Output the [x, y] coordinate of the center of the cell containing the given text.  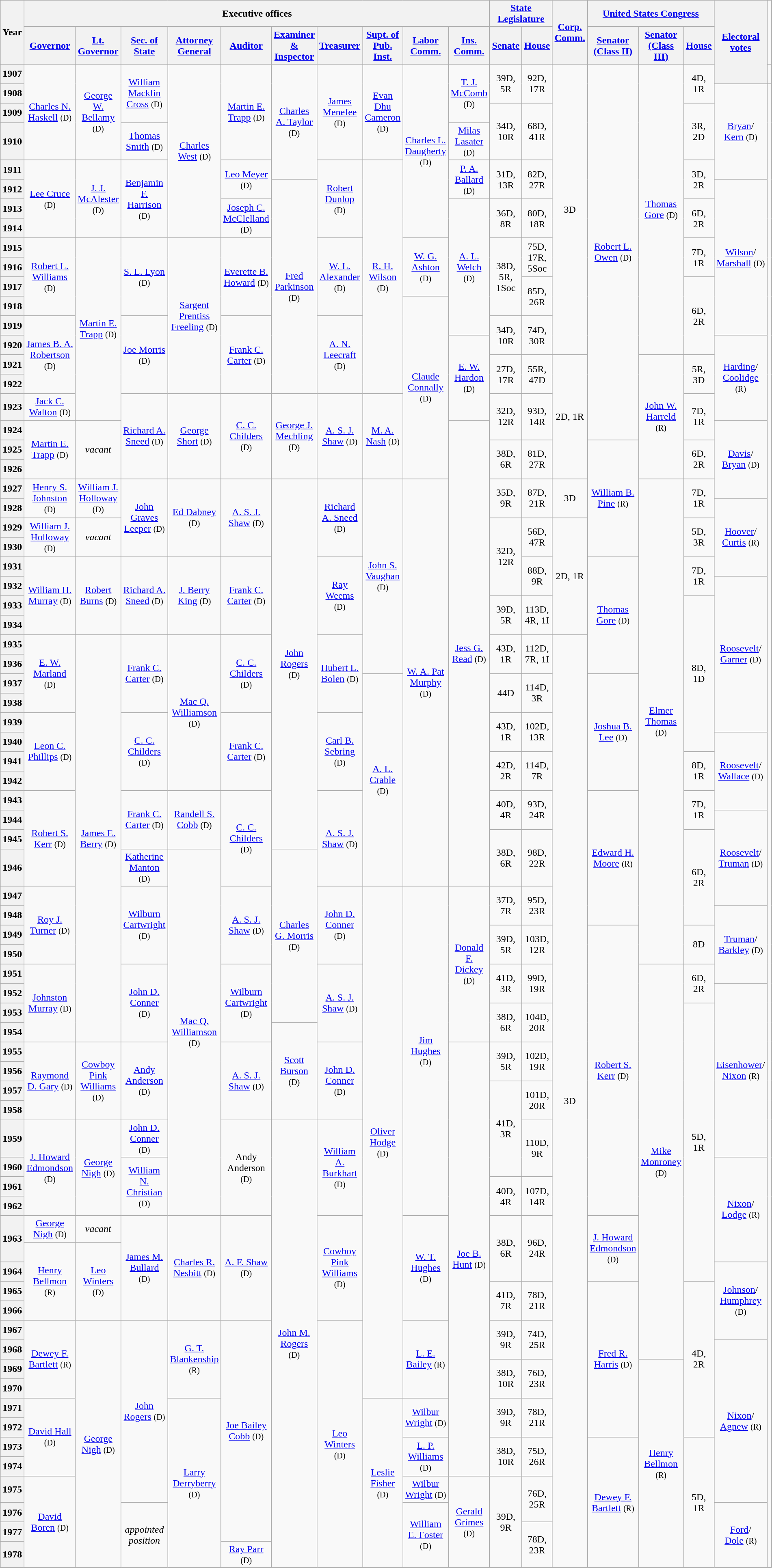
John S. Vaughan (D) [383, 576]
Treasurer [340, 45]
1909 [12, 113]
L. P. Williams (D) [426, 1456]
Charles L. Daugherty (D) [426, 151]
Auditor [246, 45]
AttorneyGeneral [194, 45]
76D, 25R [537, 1499]
William Macklin Cross (D) [145, 93]
Claude Connally (D) [426, 387]
103D, 12R [537, 945]
41D, 7R [506, 1301]
E. W. Marland (D) [50, 673]
1938 [12, 703]
Electoral votes [741, 42]
W. A. Pat Murphy (D) [426, 682]
Bryan/Kern (D) [741, 132]
85D, 26R [537, 296]
1911 [12, 170]
1924 [12, 430]
Robert Dunlop (D) [340, 199]
4D, 1R [698, 84]
A. L. Welch (D) [469, 267]
Harding/Coolidge (R) [741, 377]
1953 [12, 1013]
36D, 8R [506, 218]
1967 [12, 1330]
Katherine Manton (D) [145, 867]
1948 [12, 915]
4D, 2R [698, 1359]
75D, 17R, 5Soc [537, 257]
1915 [12, 248]
Fred R. Harris (D) [613, 1359]
102D, 13R [537, 732]
1970 [12, 1388]
1959 [12, 1139]
Donald F. Dickey (D) [469, 964]
William B. Pine (R) [613, 498]
1921 [12, 365]
1910 [12, 141]
William N. Christian (D) [145, 1186]
Ed Dabney (D) [194, 518]
1969 [12, 1369]
Johnson/Humphrey (D) [741, 1301]
1923 [12, 407]
44D [506, 693]
Thomas Smith (D) [145, 141]
Roosevelt/Wallace (D) [741, 771]
John Graves Leeper (D) [145, 518]
114D, 7R [537, 771]
1957 [12, 1091]
Leon C. Phillips (D) [50, 751]
Benjamin F. Harrison (D) [145, 199]
55R, 47D [537, 374]
Charles N. Haskell (D) [50, 112]
68D, 41R [537, 132]
Hoover/Curtis (R) [741, 537]
1961 [12, 1186]
Elmer Thomas (D) [661, 721]
Davis/Bryan (D) [741, 459]
76D, 23R [537, 1378]
1965 [12, 1291]
Joshua B. Lee (D) [613, 732]
Wilson/Marshall (D) [741, 257]
Senate [506, 45]
Leslie Fisher (D) [383, 1483]
United States Congress [651, 14]
80D, 18R [537, 218]
96D, 24R [537, 1249]
93D, 24R [537, 810]
88D, 9R [537, 576]
Leo Meyer (D) [246, 179]
M. A. Nash (D) [383, 436]
1956 [12, 1071]
1945 [12, 839]
Charles West (D) [194, 151]
Ford/Dole (R) [741, 1535]
Everette B. Howard (D) [246, 277]
Raymond D. Gary (D) [50, 1081]
Roosevelt/Truman (D) [741, 858]
Ray Weems (D) [340, 595]
1928 [12, 508]
Jack C. Walton (D) [50, 407]
Joe Morris (D) [145, 355]
99D, 19R [537, 984]
114D, 3R [537, 693]
1946 [12, 867]
1932 [12, 586]
1936 [12, 664]
Eisenhower/Nixon (R) [741, 1070]
Governor [50, 45]
1918 [12, 306]
1949 [12, 935]
David Hall (D) [50, 1437]
110D, 9R [537, 1148]
1975 [12, 1489]
W. G. Ashton (D) [426, 267]
5D, 3R [698, 537]
1914 [12, 228]
98D, 22R [537, 858]
1935 [12, 644]
1916 [12, 267]
1927 [12, 488]
5R, 3D [698, 374]
William A. Burkhart (D) [340, 1168]
1972 [12, 1427]
1977 [12, 1531]
1929 [12, 527]
75D, 26R [537, 1456]
Nixon/Lodge (R) [741, 1210]
82D, 27R [537, 179]
Lee Cruce (D) [50, 199]
1943 [12, 800]
81D, 27R [537, 459]
1917 [12, 287]
1939 [12, 722]
1933 [12, 605]
1947 [12, 896]
P. A. Ballard (D) [469, 179]
Supt. ofPub. Inst. [383, 45]
1978 [12, 1555]
95D, 23R [537, 906]
Randell S. Cobb (D) [194, 820]
John W. Harreld (R) [661, 416]
Gerald Grimes (D) [469, 1522]
Johnston Murray (D) [50, 1003]
1958 [12, 1110]
Robert L. Williams (D) [50, 277]
G. T. Blankenship (R) [194, 1359]
1973 [12, 1447]
104D, 20R [537, 1022]
George J. Mechling (D) [294, 436]
112D, 7R, 1I [537, 654]
31D, 13R [506, 179]
David Boren (D) [50, 1522]
1966 [12, 1310]
1919 [12, 326]
State Legislature [521, 14]
Senator(Class III) [661, 45]
8D [698, 945]
John M. Rogers (D) [294, 1344]
L. E. Bailey (R) [426, 1359]
Joe Bailey Cobb (D) [246, 1430]
Scott Burson (D) [294, 1071]
8D, 1R [698, 771]
1964 [12, 1271]
3R, 2D [698, 132]
Evan Dhu Cameron (D) [383, 112]
E. W. Hardon (D) [469, 377]
Nixon/Agnew (R) [741, 1421]
1944 [12, 820]
1950 [12, 954]
Ray Parr (D) [246, 1555]
Corp.Comm. [570, 32]
1908 [12, 93]
1920 [12, 345]
1971 [12, 1408]
Fred Parkinson (D) [294, 287]
1963 [12, 1239]
Executive offices [257, 14]
Edward H. Moore (R) [613, 858]
Jim Hughes (D) [426, 1051]
Henry S. Johnston (D) [50, 498]
James M. Bullard (D) [145, 1268]
27D, 17R [506, 374]
appointed position [145, 1535]
37D, 7R [506, 906]
Ins. Comm. [469, 45]
Examiner &Inspector [294, 45]
1925 [12, 449]
92D, 17R [537, 84]
56D, 47R [537, 537]
Milas Lasater (D) [469, 141]
Truman/Barkley (D) [741, 945]
George W. Bellamy (D) [98, 112]
1913 [12, 209]
107D, 14R [537, 1196]
38D, 5R, 1Soc [506, 277]
A. L. Crable (D) [383, 780]
Lt. Governor [98, 45]
Joseph C. McClelland (D) [246, 218]
Jess G. Read (D) [469, 653]
James B. A. Robertson (D) [50, 355]
Sargent Prentiss Freeling (D) [194, 316]
S. L. Lyon (D) [145, 277]
1968 [12, 1349]
Robert Burns (D) [98, 595]
1951 [12, 974]
William E. Foster (D) [426, 1535]
1922 [12, 384]
1952 [12, 993]
35D, 9R [506, 498]
78D, 23R [537, 1545]
Mike Monroney (D) [661, 1162]
Roosevelt/Garner (D) [741, 654]
R. H. Wilson (D) [383, 277]
42D, 2R [506, 771]
Robert L. Owen (D) [613, 252]
Senator(Class II) [613, 45]
93D, 14R [537, 416]
William H. Murray (D) [50, 595]
W. L. Alexander (D) [340, 277]
Hubert L. Bolen (D) [340, 673]
1940 [12, 742]
Labor Comm. [426, 45]
A. N. Leecraft (D) [340, 355]
Roy J. Turner (D) [50, 925]
Joe B. Hunt (D) [469, 1259]
1974 [12, 1466]
Larry Derryberry (D) [194, 1483]
8D, 1D [698, 673]
1907 [12, 74]
1960 [12, 1167]
J. Berry King (D) [194, 595]
James Menefee (D) [340, 112]
74D, 30R [537, 335]
1931 [12, 566]
W. T. Hughes (D) [426, 1268]
1926 [12, 469]
James E. Berry (D) [98, 838]
101D, 20R [537, 1100]
87D, 21R [537, 498]
1941 [12, 761]
Charles G. Morris (D) [294, 936]
Sec. of State [145, 45]
102D, 19R [537, 1061]
Charles A. Taylor (D) [294, 122]
1934 [12, 625]
1955 [12, 1052]
J. J. McAlester (D) [98, 199]
Year [12, 32]
Oliver Hodge (D) [383, 1142]
1942 [12, 781]
74D, 25R [537, 1339]
1962 [12, 1206]
T. J. McComb (D) [469, 93]
1937 [12, 683]
A. F. Shaw (D) [246, 1268]
Charles R. Nesbitt (D) [194, 1268]
1954 [12, 1032]
1912 [12, 189]
Carl B. Sebring (D) [340, 751]
1930 [12, 547]
113D, 4R, 1I [537, 615]
3D, 2R [698, 179]
George Short (D) [194, 436]
1976 [12, 1512]
